Detect which cell encompasses the target text, then output its [X, Y] center coordinate. 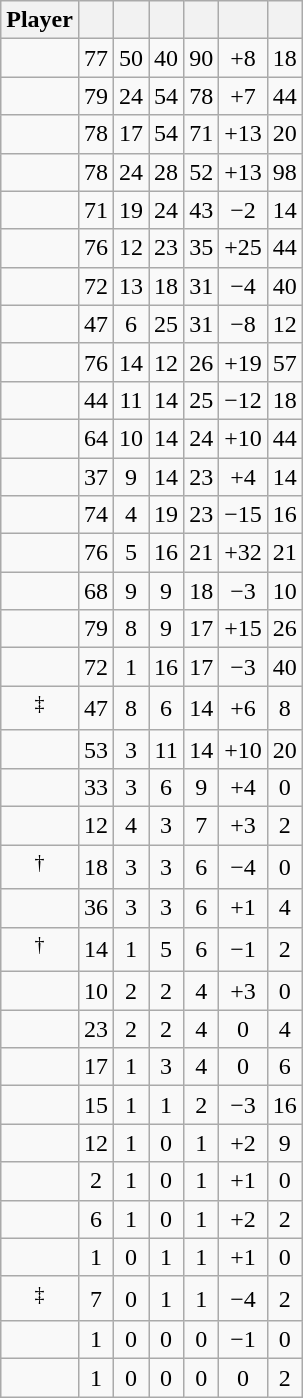
77 [96, 58]
52 [202, 172]
28 [166, 172]
15 [96, 1105]
98 [284, 172]
−8 [244, 324]
33 [96, 787]
+19 [244, 362]
90 [202, 58]
53 [96, 749]
74 [96, 515]
+7 [244, 96]
37 [96, 477]
+25 [244, 248]
+6 [244, 708]
68 [96, 591]
−2 [244, 210]
−12 [244, 400]
43 [202, 210]
57 [284, 362]
13 [132, 286]
+32 [244, 553]
35 [202, 248]
−15 [244, 515]
36 [96, 908]
+8 [244, 58]
50 [132, 58]
64 [96, 438]
Player [40, 20]
+15 [244, 629]
